Output the (x, y) coordinate of the center of the cell containing the given text.  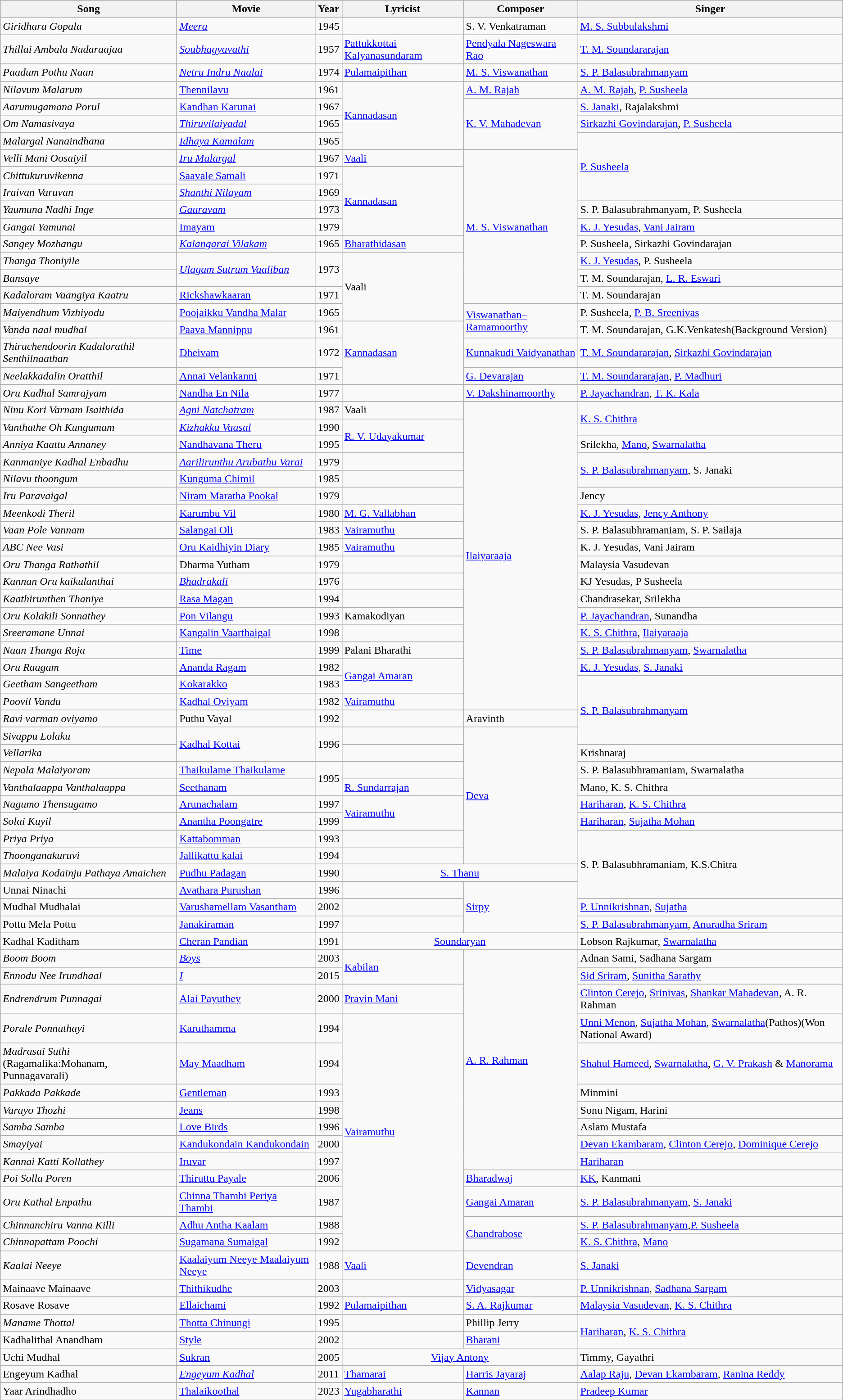
Shanthi Nilayam (246, 192)
Oru Kolakili Sonnathey (89, 616)
Kadhal Kottai (246, 744)
Ennodu Nee Irundhaal (89, 975)
Thiruttu Payale (246, 1179)
Neelakkadalin Oratthil (89, 376)
Aslam Mustafa (710, 1127)
Varayo Thozhi (89, 1110)
Thalaikoothal (246, 1391)
Chandrasekar, Srilekha (710, 599)
Bansaye (89, 278)
Oru Kaidhiyin Diary (246, 547)
Hariharan, Sujatha Mohan (710, 822)
Thamarai (403, 1374)
Mudhal Mudhalai (89, 907)
Priya Priya (89, 839)
M. G. Vallabhan (403, 513)
P. Unnikrishnan, Sadhana Sargam (710, 1288)
Time (246, 650)
Nilavu thoongum (89, 479)
Chinnapattam Poochi (89, 1242)
P. Jayachandran, Sunandha (710, 616)
Viswanathan–Ramamoorthy (521, 321)
Nilavum Malarum (89, 90)
Oru Kathal Enpathu (89, 1202)
Varushamellam Vasantham (246, 907)
Kokarakko (246, 684)
Sirpy (521, 907)
Kaathirunthen Thaniye (89, 599)
Kadhal Kaditham (89, 941)
Oru Raagam (89, 667)
Anniya Kaattu Annaney (89, 444)
May Maadham (246, 1063)
Bharani (521, 1340)
Aalap Raju, Devan Ekambaram, Ranina Reddy (710, 1374)
Chandrabose (521, 1233)
Thillai Ambala Nadaraajaa (89, 50)
Palani Bharathi (403, 650)
Pakkada Pakkade (89, 1093)
Uchi Mudhal (89, 1357)
Imayam (246, 226)
1957 (329, 50)
Unni Menon, Sujatha Mohan, Swarnalatha(Pathos)(Won National Award) (710, 1028)
Avathara Purushan (246, 890)
KK, Kanmani (710, 1179)
S. P. Balasubhramaniam, S. P. Sailaja (710, 530)
Netru Indru Naalai (246, 72)
Jeans (246, 1110)
T. M. Soundararajan, Sirkazhi Govindarajan (710, 353)
Adnan Sami, Sadhana Sargam (710, 958)
Iru Paravaigal (89, 496)
2005 (329, 1357)
Dheivam (246, 353)
Composer (521, 9)
Karumbu Vil (246, 513)
P. Susheela (710, 167)
Madrasai Suthi(Ragamalika:Mohanam, Punnagavarali) (89, 1063)
T. M. Soundarajan, G.K.Venkatesh(Background Version) (710, 330)
S. P. Balasubrahmanyam, Anuradha Sriram (710, 924)
Kadaloram Vaangiya Kaatru (89, 295)
Bharadwaj (521, 1179)
Annai Velankanni (246, 376)
T. M. Soundararajan (710, 50)
Thotta Chinungi (246, 1323)
Alai Payuthey (246, 998)
Thiruvilaiyadal (246, 124)
P. Susheela, P. B. Sreenivas (710, 312)
I (246, 975)
Kannan (521, 1391)
1945 (329, 26)
Malaysia Vasudevan, K. S. Chithra (710, 1305)
P. Susheela, Sirkazhi Govindarajan (710, 244)
Endrendrum Punnagai (89, 998)
Nandha En Nila (246, 393)
Poovil Vandu (89, 701)
S. Janaki, Rajalakshmi (710, 107)
Devendran (521, 1265)
Smayiyai (89, 1144)
Vaan Pole Vannam (89, 530)
Devan Ekambaram, Clinton Cerejo, Dominique Cerejo (710, 1144)
S. P. Balasubrahmanyam, P. Susheela (710, 209)
Maiyendhum Vizhiyodu (89, 312)
1974 (329, 72)
Minmini (710, 1093)
Year (329, 9)
2011 (329, 1374)
Paadum Pothu Naan (89, 72)
Kattabomman (246, 839)
KJ Yesudas, P Susheela (710, 582)
K. S. Chithra, Ilaiyaraaja (710, 633)
Rosave Rosave (89, 1305)
1980 (329, 513)
Unnai Ninachi (89, 890)
T. M. Soundararajan, P. Madhuri (710, 376)
Ravi varman oviyamo (89, 718)
M. S. Subbulakshmi (710, 26)
Hariharan (710, 1161)
A. M. Rajah (521, 90)
Om Namasivaya (89, 124)
Porale Ponnuthayi (89, 1028)
Krishnaraj (710, 753)
K. J. Yesudas, Jency Anthony (710, 513)
Kadhal Oviyam (246, 701)
Meenkodi Theril (89, 513)
Ananda Ragam (246, 667)
Nagumo Thensugamo (89, 804)
Kanmaniye Kadhal Enbadhu (89, 461)
Cheran Pandian (246, 941)
Jallikattu kalai (246, 856)
Boys (246, 958)
Sonu Nigam, Harini (710, 1110)
K. J. Yesudas, S. Janaki (710, 667)
Kangalin Vaarthaigal (246, 633)
Rickshawkaaran (246, 295)
Bharathidasan (403, 244)
Kaalai Neeye (89, 1265)
K. S. Chithra (710, 419)
Phillip Jerry (521, 1323)
Malaiya Kodainju Pathaya Amaichen (89, 873)
Sugamana Sumaigal (246, 1242)
Samba Samba (89, 1127)
Sirkazhi Govindarajan, P. Susheela (710, 124)
Love Birds (246, 1127)
Anantha Poongatre (246, 822)
Janakiraman (246, 924)
1976 (329, 582)
Srilekha, Mano, Swarnalatha (710, 444)
Pottu Mela Pottu (89, 924)
Timmy, Gayathri (710, 1357)
Pendyala Nageswara Rao (521, 50)
Chinna Thambi Periya Thambi (246, 1202)
Shahul Hameed, Swarnalatha, G. V. Prakash & Manorama (710, 1063)
Harris Jayaraj (521, 1374)
Ellaichami (246, 1305)
S. V. Venkatraman (521, 26)
Jency (710, 496)
1969 (329, 192)
Vanthathe Oh Kungumam (89, 427)
Lyricist (403, 9)
Movie (246, 9)
Sreeramane Unnai (89, 633)
Kandhan Karunai (246, 107)
Giridhara Gopala (89, 26)
Song (89, 9)
Oru Kadhal Samrajyam (89, 393)
Yugabharathi (403, 1391)
Sivappu Lolaku (89, 736)
Style (246, 1340)
Geetham Sangeetham (89, 684)
Vanthalaappa Vanthalaappa (89, 787)
Thithikudhe (246, 1288)
Kamakodiyan (403, 616)
Velli Mani Oosaiyil (89, 158)
Pradeep Kumar (710, 1391)
Maname Thottal (89, 1323)
A. M. Rajah, P. Susheela (710, 90)
Clinton Cerejo, Srinivas, Shankar Mahadevan, A. R. Rahman (710, 998)
Kunnakudi Vaidyanathan (521, 353)
2006 (329, 1179)
Chittukuruvikenna (89, 175)
Mainaave Mainaave (89, 1288)
Adhu Antha Kaalam (246, 1225)
Thaikulame Thaikulame (246, 770)
Deva (521, 795)
K. J. Yesudas, P. Susheela (710, 261)
K. V. Mahadevan (521, 124)
Thennilavu (246, 90)
Sukran (246, 1357)
Ninu Kori Varnam Isaithida (89, 410)
Rasa Magan (246, 599)
Sangey Mozhangu (89, 244)
Iruvar (246, 1161)
Karuthamma (246, 1028)
Malaysia Vasudevan (710, 565)
Kalangarai Vilakam (246, 244)
Singer (710, 9)
Pudhu Padagan (246, 873)
Salangai Oli (246, 530)
Soubhagyavathi (246, 50)
Nepala Malaiyoram (89, 770)
Kizhakku Vaasal (246, 427)
S. A. Rajkumar (521, 1305)
Agni Natchatram (246, 410)
P. Unnikrishnan, Sujatha (710, 907)
Kabilan (403, 967)
Ulagam Sutrum Vaaliban (246, 270)
A. R. Rahman (521, 1060)
1991 (329, 941)
S. Janaki (710, 1265)
Solai Kuyil (89, 822)
Puthu Vayal (246, 718)
Thanga Thoniyile (89, 261)
Yaumuna Nadhi Inge (89, 209)
S. P. Balasubrahmanyam,P. Susheela (710, 1225)
Vidyasagar (521, 1288)
Gangai Yamunai (89, 226)
Idhaya Kamalam (246, 141)
Saavale Samali (246, 175)
Kadhalithal Anandham (89, 1340)
Kandukondain Kandukondain (246, 1144)
Niram Maratha Pookal (246, 496)
Kannan Oru kaikulanthai (89, 582)
Naan Thanga Roja (89, 650)
Dharma Yutham (246, 565)
P. Jayachandran, T. K. Kala (710, 393)
Lobson Rajkumar, Swarnalatha (710, 941)
Seethanam (246, 787)
1972 (329, 353)
Bhadrakali (246, 582)
2015 (329, 975)
V. Dakshinamoorthy (521, 393)
Pon Vilangu (246, 616)
Aarumugamana Porul (89, 107)
Chinnanchiru Vanna Killi (89, 1225)
Paava Mannippu (246, 330)
Vijay Antony (460, 1357)
Iraivan Varuvan (89, 192)
Kunguma Chimil (246, 479)
S. P. Balasubrahmanyam, Swarnalatha (710, 650)
Pattukkottai Kalyanasundaram (403, 50)
Mano, K. S. Chithra (710, 787)
S. P. Balasubhramaniam, K.S.Chitra (710, 864)
Sid Sriram, Sunitha Sarathy (710, 975)
Kaalaiyum Neeye Maalaiyum Neeye (246, 1265)
Arunachalam (246, 804)
1977 (329, 393)
Oru Thanga Rathathil (89, 565)
Gauravam (246, 209)
R. Sundarrajan (403, 787)
S. Thanu (460, 873)
Ilaiyaraaja (521, 555)
ABC Nee Vasi (89, 547)
Vellarika (89, 753)
Thiruchendoorin Kadalorathil Senthilnaathan (89, 353)
Aarilirunthu Arubathu Varai (246, 461)
Gentleman (246, 1093)
Thoonganakuruvi (89, 856)
S. P. Balasubhramaniam, Swarnalatha (710, 770)
2023 (329, 1391)
Meera (246, 26)
Vanda naal mudhal (89, 330)
Malargal Nanaindhana (89, 141)
T. M. Soundarajan (710, 295)
Poi Solla Poren (89, 1179)
Aravinth (521, 718)
Nandhavana Theru (246, 444)
Kannai Katti Kollathey (89, 1161)
Soundaryan (460, 941)
G. Devarajan (521, 376)
Poojaikku Vandha Malar (246, 312)
Iru Malargal (246, 158)
T. M. Soundarajan, L. R. Eswari (710, 278)
R. V. Udayakumar (403, 436)
Pravin Mani (403, 998)
K. S. Chithra, Mano (710, 1242)
Boom Boom (89, 958)
Yaar Arindhadho (89, 1391)
